Identify which cell holds the provided text, then report its [x, y] central coordinate. 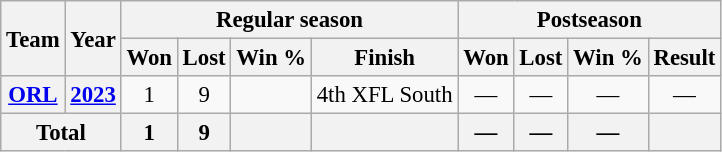
ORL [33, 95]
Postseason [590, 20]
Year [93, 38]
Team [33, 38]
Total [61, 133]
Result [684, 58]
4th XFL South [384, 95]
Regular season [290, 20]
2023 [93, 95]
Finish [384, 58]
